Find where the given text appears and provide that cell's center as [X, Y] coordinate. 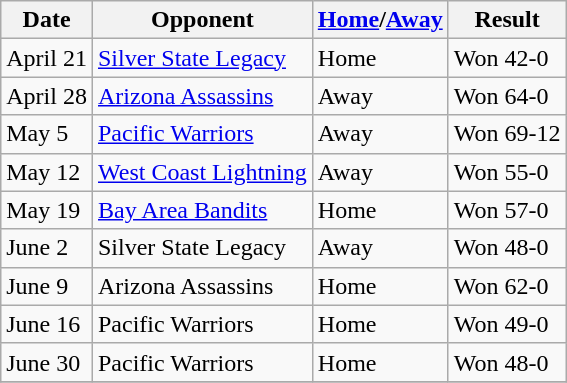
Won 64-0 [507, 96]
West Coast Lightning [202, 172]
June 9 [47, 286]
Won 42-0 [507, 58]
June 30 [47, 362]
Won 57-0 [507, 210]
Opponent [202, 20]
Won 69-12 [507, 134]
Result [507, 20]
Date [47, 20]
Won 49-0 [507, 324]
May 12 [47, 172]
April 28 [47, 96]
June 2 [47, 248]
Bay Area Bandits [202, 210]
Won 55-0 [507, 172]
April 21 [47, 58]
June 16 [47, 324]
Won 62-0 [507, 286]
May 5 [47, 134]
May 19 [47, 210]
Home/Away [380, 20]
